Locate the cell with the specified text and output its (x, y) center coordinate. 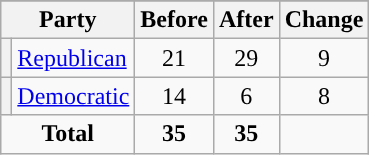
29 (246, 58)
After (246, 20)
Republican (74, 58)
Democratic (74, 96)
Change (324, 20)
Party (68, 20)
6 (246, 96)
9 (324, 58)
21 (174, 58)
8 (324, 96)
14 (174, 96)
Total (68, 134)
Before (174, 20)
